Pinpoint the cell where the given text exists, returning its (x, y) midpoint coordinate. 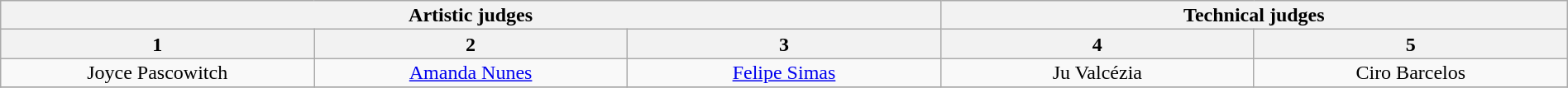
2 (471, 44)
Ju Valcézia (1097, 72)
Joyce Pascowitch (157, 72)
Technical judges (1254, 15)
Felipe Simas (784, 72)
5 (1411, 44)
1 (157, 44)
4 (1097, 44)
3 (784, 44)
Amanda Nunes (471, 72)
Ciro Barcelos (1411, 72)
Artistic judges (471, 15)
